Locate the cell with the specified text and output its (X, Y) center coordinate. 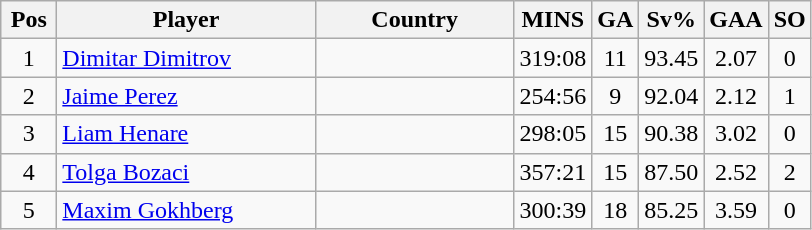
MINS (553, 20)
4 (29, 172)
93.45 (672, 58)
GA (616, 20)
SO (790, 20)
90.38 (672, 134)
2.52 (736, 172)
2.07 (736, 58)
11 (616, 58)
18 (616, 210)
92.04 (672, 96)
Sv% (672, 20)
Pos (29, 20)
3.59 (736, 210)
298:05 (553, 134)
Maxim Gokhberg (186, 210)
319:08 (553, 58)
87.50 (672, 172)
3 (29, 134)
85.25 (672, 210)
3.02 (736, 134)
300:39 (553, 210)
254:56 (553, 96)
GAA (736, 20)
5 (29, 210)
357:21 (553, 172)
2.12 (736, 96)
Player (186, 20)
Country (414, 20)
Jaime Perez (186, 96)
9 (616, 96)
Liam Henare (186, 134)
Dimitar Dimitrov (186, 58)
Tolga Bozaci (186, 172)
